Find where the given text appears and provide that cell's center as (x, y) coordinate. 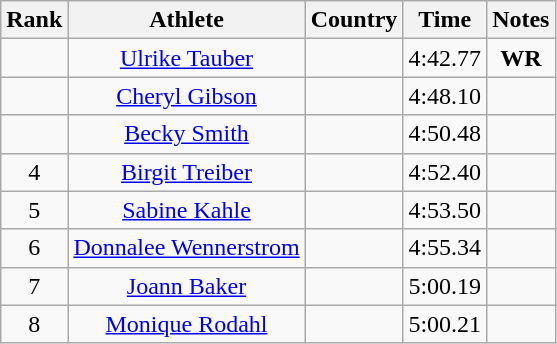
Cheryl Gibson (186, 96)
5:00.21 (445, 324)
Sabine Kahle (186, 210)
4:55.34 (445, 248)
4:42.77 (445, 58)
WR (521, 58)
4:52.40 (445, 172)
5:00.19 (445, 286)
Athlete (186, 20)
4:53.50 (445, 210)
Country (354, 20)
6 (34, 248)
7 (34, 286)
4 (34, 172)
Donnalee Wennerstrom (186, 248)
4:50.48 (445, 134)
Time (445, 20)
Rank (34, 20)
Becky Smith (186, 134)
Notes (521, 20)
Joann Baker (186, 286)
Monique Rodahl (186, 324)
8 (34, 324)
Ulrike Tauber (186, 58)
5 (34, 210)
Birgit Treiber (186, 172)
4:48.10 (445, 96)
